Capture the cell that displays the provided text and extract its (x, y) central coordinate. 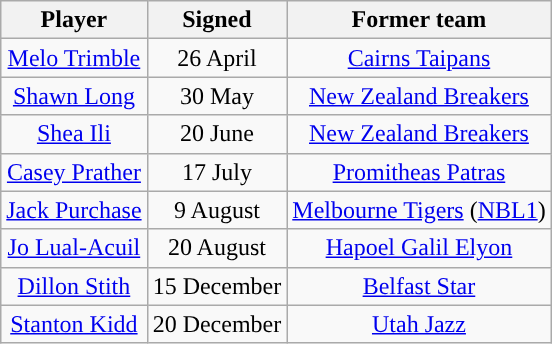
Stanton Kidd (74, 324)
20 December (217, 324)
26 April (217, 58)
Cairns Taipans (419, 58)
20 June (217, 134)
Jo Lual-Acuil (74, 248)
9 August (217, 210)
Belfast Star (419, 286)
30 May (217, 96)
Jack Purchase (74, 210)
Utah Jazz (419, 324)
17 July (217, 172)
20 August (217, 248)
Player (74, 20)
Signed (217, 20)
Shea Ili (74, 134)
15 December (217, 286)
Hapoel Galil Elyon (419, 248)
Casey Prather (74, 172)
Melo Trimble (74, 58)
Dillon Stith (74, 286)
Melbourne Tigers (NBL1) (419, 210)
Shawn Long (74, 96)
Promitheas Patras (419, 172)
Former team (419, 20)
